Extract the [x, y] coordinate from the center of the cell holding the provided text.  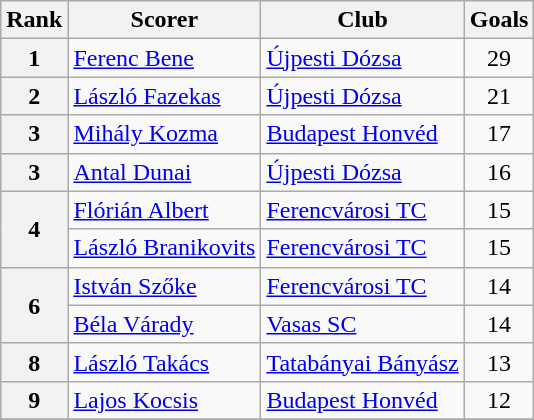
László Takács [164, 362]
6 [34, 305]
2 [34, 96]
Mihály Kozma [164, 134]
László Branikovits [164, 248]
Tatabányai Bányász [362, 362]
Flórián Albert [164, 210]
21 [499, 96]
9 [34, 400]
Club [362, 20]
Lajos Kocsis [164, 400]
13 [499, 362]
29 [499, 58]
Béla Várady [164, 324]
István Szőke [164, 286]
Rank [34, 20]
Antal Dunai [164, 172]
16 [499, 172]
1 [34, 58]
László Fazekas [164, 96]
Scorer [164, 20]
17 [499, 134]
8 [34, 362]
Vasas SC [362, 324]
Goals [499, 20]
12 [499, 400]
4 [34, 229]
Ferenc Bene [164, 58]
